Provide the [X, Y] coordinate of the cell's center where the given text is located.  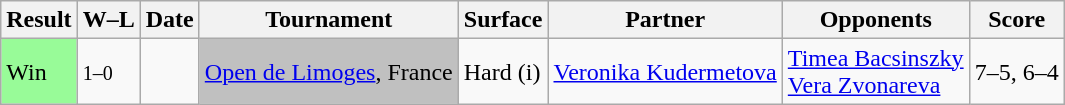
Opponents [876, 20]
Partner [665, 20]
Date [170, 20]
7–5, 6–4 [1016, 72]
Surface [503, 20]
Hard (i) [503, 72]
Score [1016, 20]
1–0 [108, 72]
Result [39, 20]
Timea Bacsinszky Vera Zvonareva [876, 72]
Veronika Kudermetova [665, 72]
Tournament [328, 20]
Open de Limoges, France [328, 72]
Win [39, 72]
W–L [108, 20]
